From the cell containing the given text, extract its center point as (x, y) coordinate. 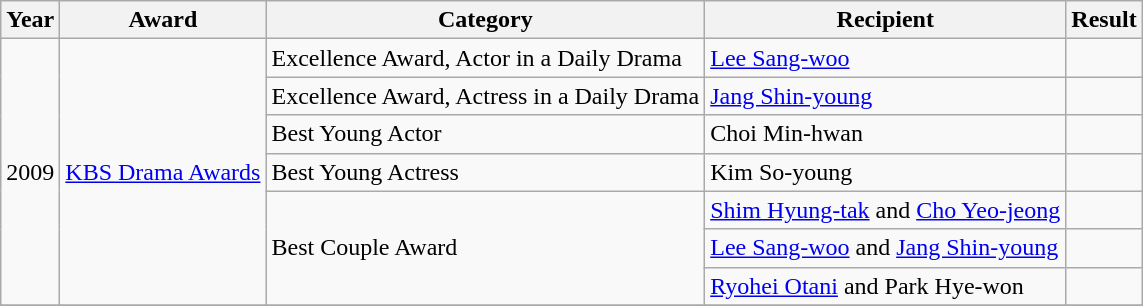
Best Young Actor (486, 134)
Ryohei Otani and Park Hye-won (886, 286)
2009 (30, 172)
Result (1104, 20)
Jang Shin-young (886, 96)
Shim Hyung-tak and Cho Yeo-jeong (886, 210)
Award (163, 20)
Category (486, 20)
Choi Min-hwan (886, 134)
Kim So-young (886, 172)
Year (30, 20)
Best Couple Award (486, 248)
KBS Drama Awards (163, 172)
Lee Sang-woo and Jang Shin-young (886, 248)
Best Young Actress (486, 172)
Lee Sang-woo (886, 58)
Excellence Award, Actress in a Daily Drama (486, 96)
Recipient (886, 20)
Excellence Award, Actor in a Daily Drama (486, 58)
